Identify which cell holds the provided text, then report its (X, Y) central coordinate. 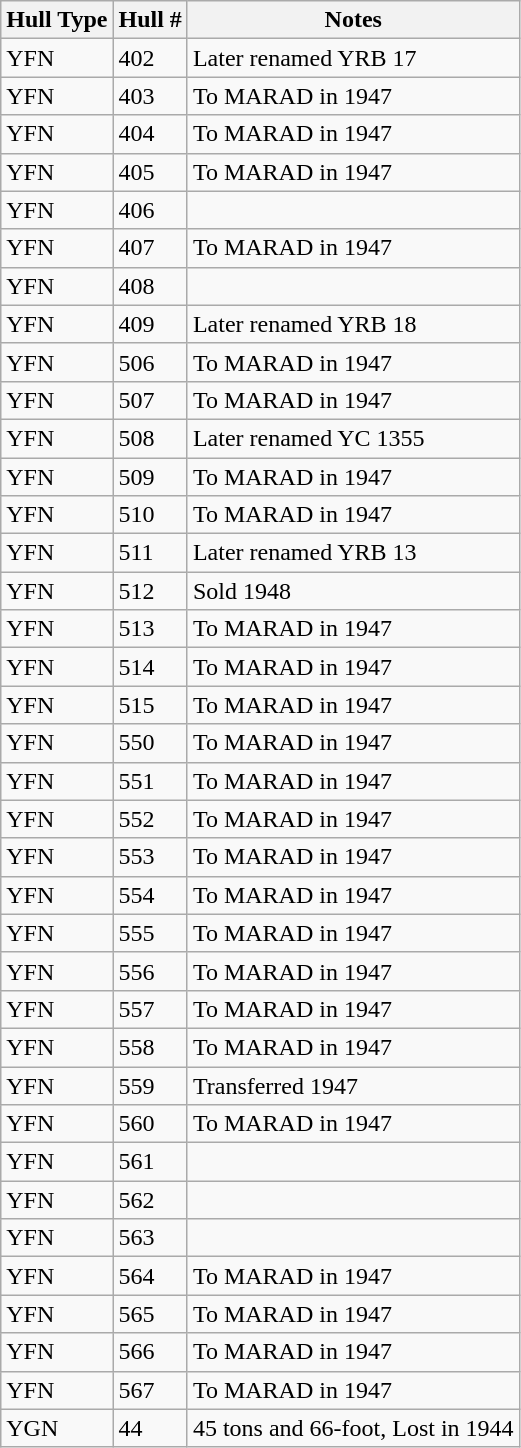
513 (150, 629)
506 (150, 362)
554 (150, 895)
509 (150, 477)
Later renamed YRB 18 (353, 324)
Transferred 1947 (353, 1085)
565 (150, 1314)
Notes (353, 20)
555 (150, 933)
Sold 1948 (353, 591)
557 (150, 1009)
Hull Type (57, 20)
Hull # (150, 20)
563 (150, 1238)
558 (150, 1047)
567 (150, 1390)
508 (150, 438)
405 (150, 172)
407 (150, 248)
564 (150, 1276)
559 (150, 1085)
561 (150, 1162)
Later renamed YRB 17 (353, 58)
409 (150, 324)
408 (150, 286)
404 (150, 134)
552 (150, 819)
566 (150, 1352)
560 (150, 1124)
45 tons and 66-foot, Lost in 1944 (353, 1428)
551 (150, 781)
514 (150, 667)
512 (150, 591)
553 (150, 857)
403 (150, 96)
507 (150, 400)
515 (150, 705)
Later renamed YRB 13 (353, 553)
556 (150, 971)
Later renamed YC 1355 (353, 438)
550 (150, 743)
44 (150, 1428)
402 (150, 58)
511 (150, 553)
406 (150, 210)
YGN (57, 1428)
562 (150, 1200)
510 (150, 515)
